Capture the cell that displays the provided text and extract its (x, y) central coordinate. 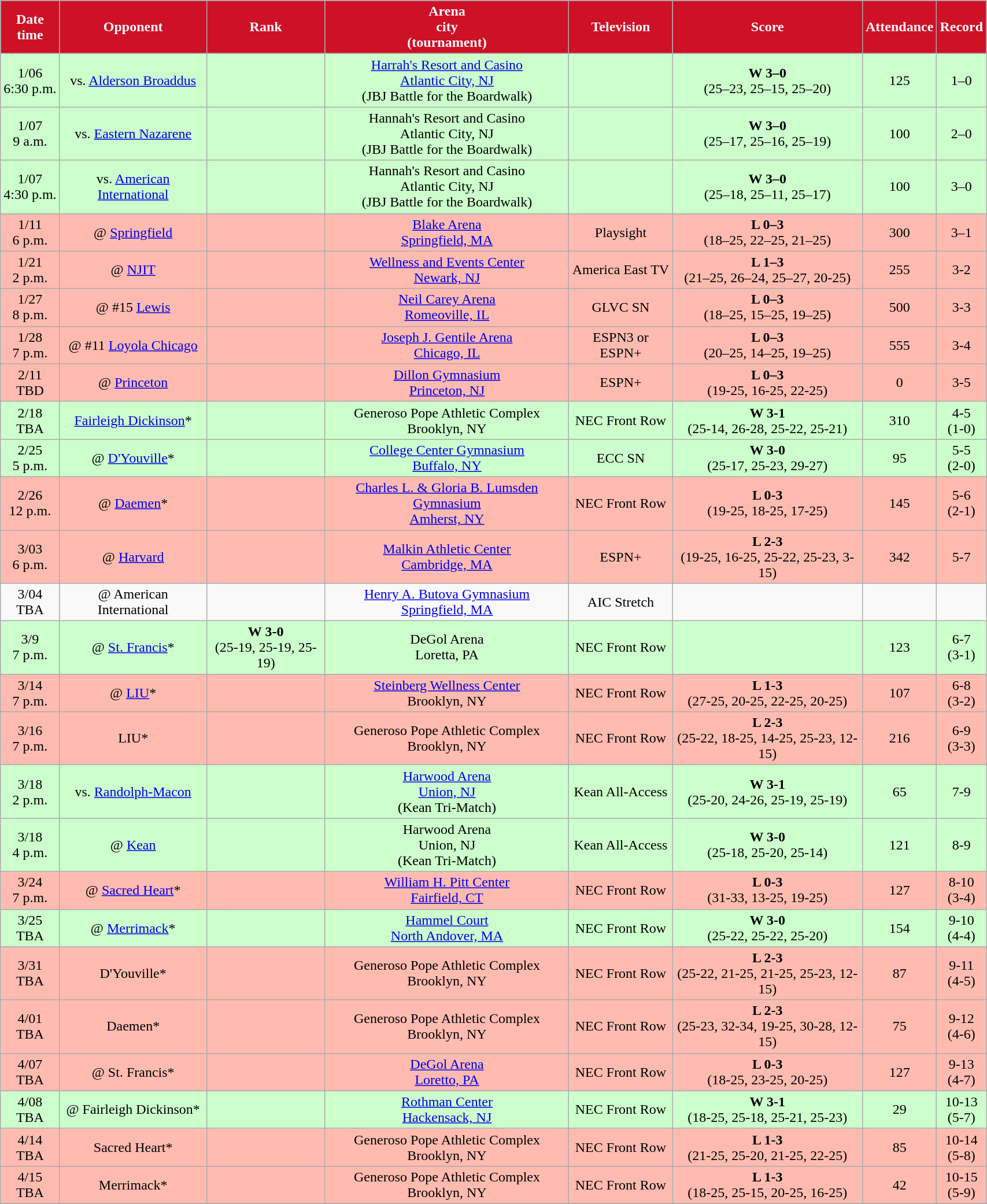
4/15TBA (30, 1184)
L 0-3(31-33, 13-25, 19-25) (767, 891)
vs. Eastern Nazarene (133, 134)
3/182 p.m. (30, 792)
AIC Stretch (621, 603)
85 (899, 1147)
123 (899, 648)
5-5(2-0) (962, 458)
Blake ArenaSpringfield, MA (447, 232)
@ Daemen* (133, 503)
1/287 p.m. (30, 345)
Attendance (899, 27)
87 (899, 973)
Rothman CenterHackensack, NJ (447, 1109)
1/066:30 p.m. (30, 80)
America East TV (621, 269)
Fairleigh Dickinson* (133, 420)
Wellness and Events CenterNewark, NJ (447, 269)
3–0 (962, 187)
Neil Carey ArenaRomeoville, IL (447, 308)
3/167 p.m. (30, 738)
5-6(2-1) (962, 503)
10-15(5-9) (962, 1184)
9-11(4-5) (962, 973)
121 (899, 845)
@ Princeton (133, 383)
W 3-0(25-22, 25-22, 25-20) (767, 928)
3/184 p.m. (30, 845)
Television (621, 27)
Merrimack* (133, 1184)
L 2-3(25-22, 18-25, 14-25, 25-23, 12-15) (767, 738)
4-5(1-0) (962, 420)
95 (899, 458)
College Center GymnasiumBuffalo, NY (447, 458)
Record (962, 27)
255 (899, 269)
L 0–3(18–25, 15–25, 19–25) (767, 308)
Rank (266, 27)
L 1-3(18-25, 25-15, 20-25, 16-25) (767, 1184)
W 3-1(25-20, 24-26, 25-19, 25-19) (767, 792)
L 1–3(21–25, 26–24, 25–27, 20-25) (767, 269)
LIU* (133, 738)
L 2-3(25-22, 21-25, 21-25, 25-23, 12-15) (767, 973)
Charles L. & Gloria B. Lumsden GymnasiumAmherst, NY (447, 503)
L 0-3(19-25, 18-25, 17-25) (767, 503)
2/11TBD (30, 383)
8-9 (962, 845)
Hammel CourtNorth Andover, MA (447, 928)
@ American International (133, 603)
3/25TBA (30, 928)
2/255 p.m. (30, 458)
107 (899, 693)
3/036 p.m. (30, 556)
vs. Alderson Broaddus (133, 80)
Opponent (133, 27)
42 (899, 1184)
ECC SN (621, 458)
L 2-3(25-23, 32-34, 19-25, 30-28, 12-15) (767, 1026)
3/31TBA (30, 973)
Sacred Heart* (133, 1147)
1/278 p.m. (30, 308)
W 3-1(25-14, 26-28, 25-22, 25-21) (767, 420)
Daemen* (133, 1026)
6-8(3-2) (962, 693)
555 (899, 345)
L 1-3(21-25, 25-20, 21-25, 22-25) (767, 1147)
@ Sacred Heart* (133, 891)
L 2-3(19-25, 16-25, 25-22, 25-23, 3-15) (767, 556)
3/247 p.m. (30, 891)
L 1-3(27-25, 20-25, 22-25, 20-25) (767, 693)
@ #11 Loyola Chicago (133, 345)
L 0–3(19-25, 16-25, 22-25) (767, 383)
W 3-0(25-18, 25-20, 25-14) (767, 845)
216 (899, 738)
154 (899, 928)
9-12(4-6) (962, 1026)
342 (899, 556)
310 (899, 420)
1/079 a.m. (30, 134)
vs. Randolph-Macon (133, 792)
3/147 p.m. (30, 693)
William H. Pitt CenterFairfield, CT (447, 891)
7-9 (962, 792)
W 3-0(25-17, 25-23, 29-27) (767, 458)
4/14TBA (30, 1147)
@ Merrimack* (133, 928)
vs. American International (133, 187)
2/2612 p.m. (30, 503)
6-9(3-3) (962, 738)
@ LIU* (133, 693)
@ Fairleigh Dickinson* (133, 1109)
3-3 (962, 308)
Arenacity(tournament) (447, 27)
75 (899, 1026)
Henry A. Butova GymnasiumSpringfield, MA (447, 603)
300 (899, 232)
Datetime (30, 27)
2/18TBA (30, 420)
1/074:30 p.m. (30, 187)
3/97 p.m. (30, 648)
@ Harvard (133, 556)
Score (767, 27)
@ Kean (133, 845)
1–0 (962, 80)
W 3-0(25-19, 25-19, 25-19) (266, 648)
Steinberg Wellness CenterBrooklyn, NY (447, 693)
9-10(4-4) (962, 928)
4/01TBA (30, 1026)
500 (899, 308)
2–0 (962, 134)
3-2 (962, 269)
W 3–0(25–18, 25–11, 25–17) (767, 187)
145 (899, 503)
8-10(3-4) (962, 891)
10-14(5-8) (962, 1147)
65 (899, 792)
6-7(3-1) (962, 648)
3-5 (962, 383)
W 3-1(18-25, 25-18, 25-21, 25-23) (767, 1109)
@ Springfield (133, 232)
4/07TBA (30, 1072)
GLVC SN (621, 308)
D'Youville* (133, 973)
5-7 (962, 556)
W 3–0(25–17, 25–16, 25–19) (767, 134)
@ NJIT (133, 269)
Harrah's Resort and CasinoAtlantic City, NJ(JBJ Battle for the Boardwalk) (447, 80)
29 (899, 1109)
Dillon GymnasiumPrinceton, NJ (447, 383)
@ D'Youville* (133, 458)
4/08TBA (30, 1109)
3/04TBA (30, 603)
1/116 p.m. (30, 232)
L 0-3(18-25, 23-25, 20-25) (767, 1072)
3–1 (962, 232)
Joseph J. Gentile Arena Chicago, IL (447, 345)
10-13(5-7) (962, 1109)
W 3–0(25–23, 25–15, 25–20) (767, 80)
ESPN3 or ESPN+ (621, 345)
DeGol ArenaLoretta, PA (447, 648)
DeGol ArenaLoretto, PA (447, 1072)
3-4 (962, 345)
9-13(4-7) (962, 1072)
Playsight (621, 232)
@ #15 Lewis (133, 308)
0 (899, 383)
L 0–3(20–25, 14–25, 19–25) (767, 345)
Malkin Athletic CenterCambridge, MA (447, 556)
L 0–3(18–25, 22–25, 21–25) (767, 232)
1/212 p.m. (30, 269)
125 (899, 80)
